For the text-containing cell, return its midpoint in [x, y] coordinate format. 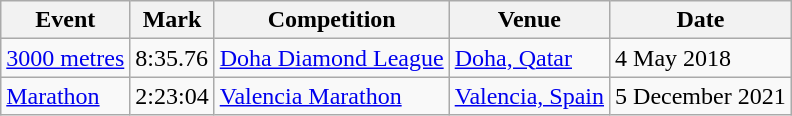
8:35.76 [172, 58]
Doha Diamond League [332, 58]
Mark [172, 20]
Doha, Qatar [529, 58]
5 December 2021 [701, 96]
Event [66, 20]
3000 metres [66, 58]
Valencia Marathon [332, 96]
Date [701, 20]
Competition [332, 20]
Marathon [66, 96]
4 May 2018 [701, 58]
Valencia, Spain [529, 96]
Venue [529, 20]
2:23:04 [172, 96]
